Find where the given text appears and provide that cell's center as [x, y] coordinate. 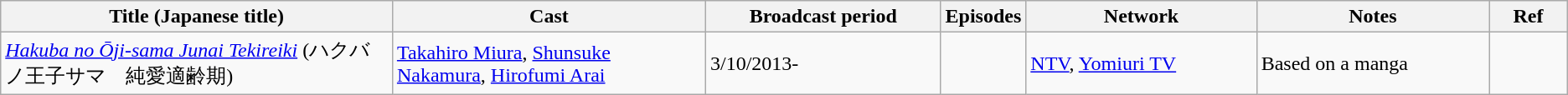
Ref [1529, 17]
Broadcast period [823, 17]
Notes [1373, 17]
Hakuba no Ōji-sama Junai Tekireiki (ハクバノ王子サマ 純愛適齢期) [197, 63]
NTV, Yomiuri TV [1141, 63]
Network [1141, 17]
Based on a manga [1373, 63]
Episodes [983, 17]
3/10/2013- [823, 63]
Cast [549, 17]
Takahiro Miura, Shunsuke Nakamura, Hirofumi Arai [549, 63]
Title (Japanese title) [197, 17]
